Identify which cell holds the provided text, then report its (x, y) central coordinate. 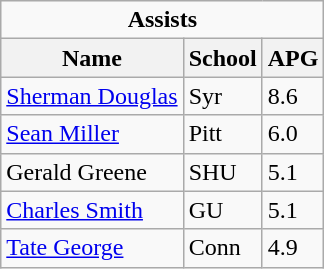
Syr (222, 96)
Tate George (92, 248)
6.0 (293, 134)
Assists (162, 20)
Gerald Greene (92, 172)
Charles Smith (92, 210)
8.6 (293, 96)
Conn (222, 248)
Pitt (222, 134)
Name (92, 58)
School (222, 58)
APG (293, 58)
Sherman Douglas (92, 96)
4.9 (293, 248)
Sean Miller (92, 134)
GU (222, 210)
SHU (222, 172)
